Identify which cell holds the provided text, then report its (X, Y) central coordinate. 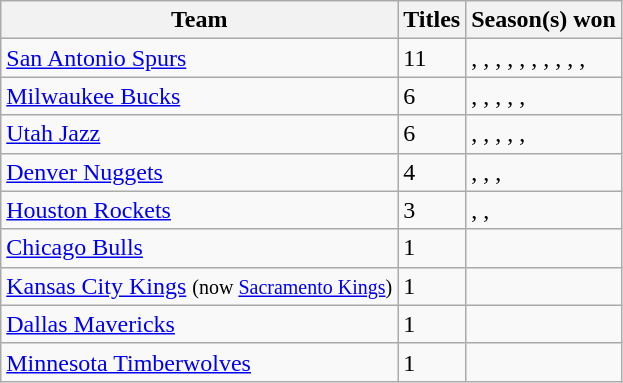
San Antonio Spurs (200, 58)
Milwaukee Bucks (200, 96)
Houston Rockets (200, 210)
Titles (432, 20)
Denver Nuggets (200, 172)
Kansas City Kings (now Sacramento Kings) (200, 286)
4 (432, 172)
Utah Jazz (200, 134)
Chicago Bulls (200, 248)
, , , , , , , , , , (544, 58)
3 (432, 210)
11 (432, 58)
, , (544, 210)
Dallas Mavericks (200, 324)
, , , (544, 172)
Minnesota Timberwolves (200, 362)
Season(s) won (544, 20)
Team (200, 20)
